Return (X, Y) of the center of cell containing provided text 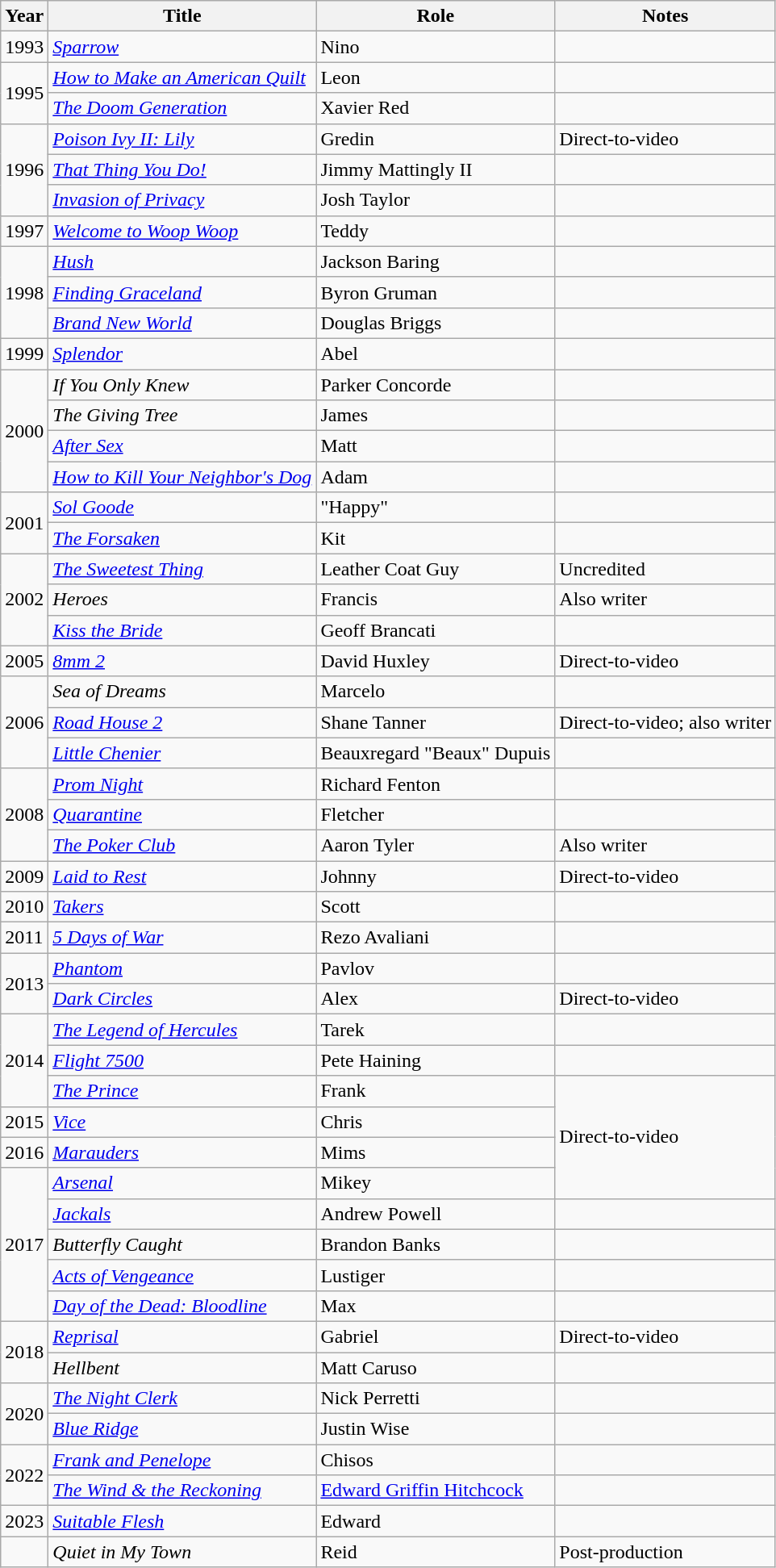
Heroes (182, 600)
1996 (24, 169)
Suitable Flesh (182, 1521)
Little Chenier (182, 753)
Max (436, 1306)
Title (182, 16)
Frank and Penelope (182, 1460)
Sol Goode (182, 508)
Acts of Vengeance (182, 1275)
The Legend of Hercules (182, 1030)
Frank (436, 1091)
2020 (24, 1414)
Reid (436, 1552)
Aaron Tyler (436, 845)
2001 (24, 523)
Edward (436, 1521)
The Wind & the Reckoning (182, 1491)
Jimmy Mattingly II (436, 169)
Francis (436, 600)
Post-production (665, 1552)
Mikey (436, 1183)
Pete Haining (436, 1060)
1993 (24, 47)
Day of the Dead: Bloodline (182, 1306)
Kiss the Bride (182, 630)
2009 (24, 876)
1999 (24, 353)
David Huxley (436, 661)
Abel (436, 353)
Alex (436, 999)
2011 (24, 938)
Gredin (436, 139)
Justin Wise (436, 1429)
Prom Night (182, 784)
8mm 2 (182, 661)
Sparrow (182, 47)
Adam (436, 477)
Teddy (436, 231)
The Poker Club (182, 845)
Role (436, 16)
Welcome to Woop Woop (182, 231)
The Prince (182, 1091)
2013 (24, 984)
Quarantine (182, 814)
Andrew Powell (436, 1214)
Jackals (182, 1214)
2005 (24, 661)
Nick Perretti (436, 1399)
Nino (436, 47)
2010 (24, 907)
Road House 2 (182, 722)
2008 (24, 814)
Dark Circles (182, 999)
How to Make an American Quilt (182, 77)
Hush (182, 261)
Poison Ivy II: Lily (182, 139)
Johnny (436, 876)
2018 (24, 1352)
2014 (24, 1060)
Brand New World (182, 323)
2023 (24, 1521)
The Night Clerk (182, 1399)
Pavlov (436, 968)
Flight 7500 (182, 1060)
Kit (436, 538)
Lustiger (436, 1275)
If You Only Knew (182, 385)
Butterfly Caught (182, 1244)
Hellbent (182, 1368)
2006 (24, 722)
Leon (436, 77)
Shane Tanner (436, 722)
Marcelo (436, 692)
Vice (182, 1122)
James (436, 416)
Fletcher (436, 814)
Direct-to-video; also writer (665, 722)
Notes (665, 16)
How to Kill Your Neighbor's Dog (182, 477)
The Forsaken (182, 538)
Byron Gruman (436, 292)
1995 (24, 93)
Chisos (436, 1460)
Gabriel (436, 1336)
Beauxregard "Beaux" Dupuis (436, 753)
Josh Taylor (436, 200)
Laid to Rest (182, 876)
2015 (24, 1122)
Douglas Briggs (436, 323)
2017 (24, 1244)
Marauders (182, 1152)
1998 (24, 292)
The Sweetest Thing (182, 569)
Richard Fenton (436, 784)
The Doom Generation (182, 108)
Brandon Banks (436, 1244)
The Giving Tree (182, 416)
2000 (24, 431)
Finding Graceland (182, 292)
Sea of Dreams (182, 692)
2022 (24, 1475)
Reprisal (182, 1336)
Year (24, 16)
Parker Concorde (436, 385)
Rezo Avaliani (436, 938)
Tarek (436, 1030)
Scott (436, 907)
Edward Griffin Hitchcock (436, 1491)
Matt (436, 446)
After Sex (182, 446)
Invasion of Privacy (182, 200)
2002 (24, 600)
That Thing You Do! (182, 169)
Mims (436, 1152)
Geoff Brancati (436, 630)
Uncredited (665, 569)
Matt Caruso (436, 1368)
Jackson Baring (436, 261)
Chris (436, 1122)
Arsenal (182, 1183)
Phantom (182, 968)
Blue Ridge (182, 1429)
2016 (24, 1152)
Xavier Red (436, 108)
Quiet in My Town (182, 1552)
"Happy" (436, 508)
Leather Coat Guy (436, 569)
Takers (182, 907)
1997 (24, 231)
Splendor (182, 353)
5 Days of War (182, 938)
